Capture the cell that displays the provided text and extract its (x, y) central coordinate. 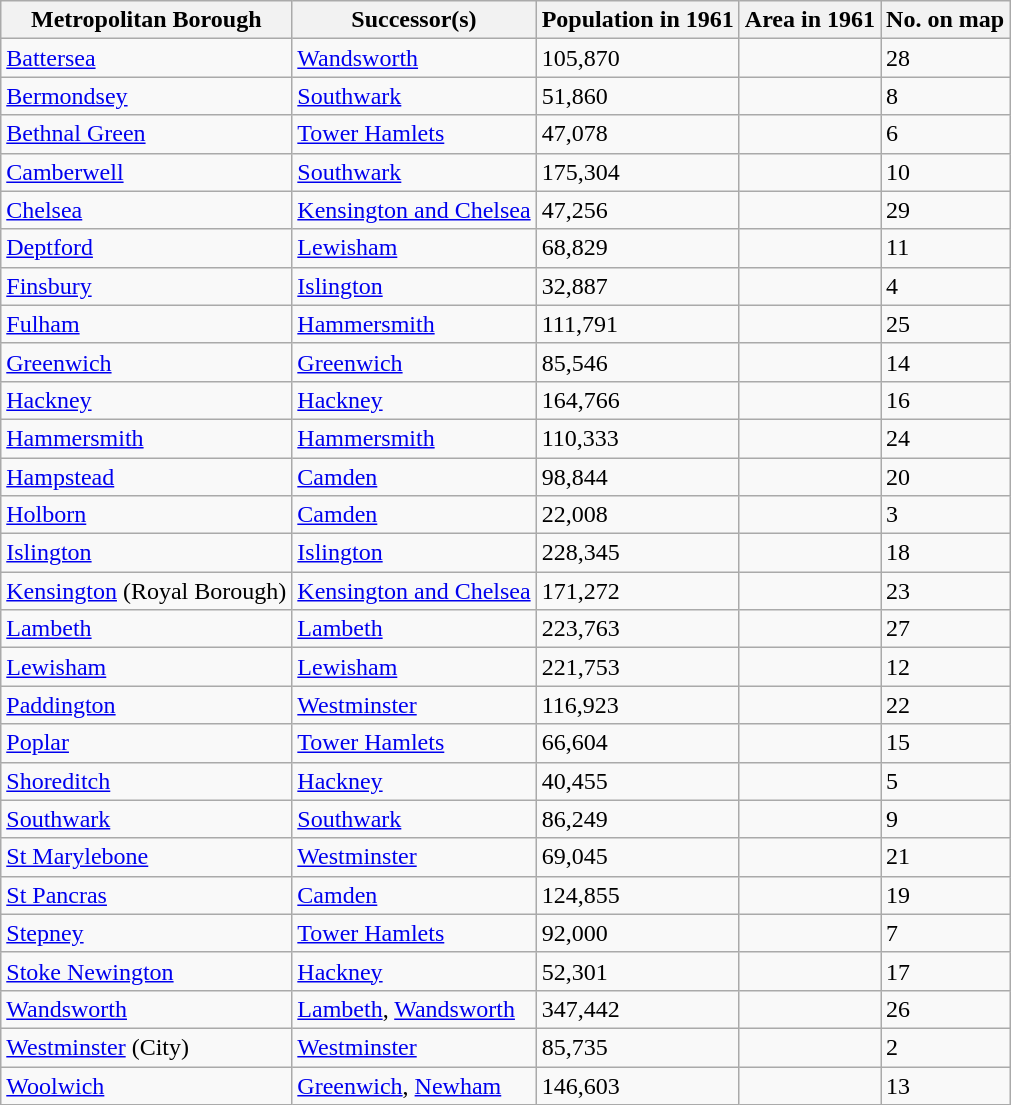
Successor(s) (414, 20)
223,763 (638, 629)
68,829 (638, 248)
347,442 (638, 1009)
Metropolitan Borough (146, 20)
Paddington (146, 705)
98,844 (638, 477)
27 (946, 629)
20 (946, 477)
221,753 (638, 667)
24 (946, 438)
175,304 (638, 172)
Hampstead (146, 477)
Woolwich (146, 1085)
111,791 (638, 324)
105,870 (638, 58)
52,301 (638, 971)
7 (946, 933)
4 (946, 286)
51,860 (638, 96)
Area in 1961 (810, 20)
Shoreditch (146, 781)
Camberwell (146, 172)
23 (946, 591)
26 (946, 1009)
124,855 (638, 895)
Deptford (146, 248)
St Marylebone (146, 857)
2 (946, 1047)
Stepney (146, 933)
13 (946, 1085)
Population in 1961 (638, 20)
40,455 (638, 781)
47,256 (638, 210)
32,887 (638, 286)
85,546 (638, 362)
19 (946, 895)
228,345 (638, 553)
86,249 (638, 819)
6 (946, 134)
47,078 (638, 134)
28 (946, 58)
17 (946, 971)
22,008 (638, 515)
Bermondsey (146, 96)
Poplar (146, 743)
15 (946, 743)
No. on map (946, 20)
Lambeth, Wandsworth (414, 1009)
Bethnal Green (146, 134)
66,604 (638, 743)
Chelsea (146, 210)
12 (946, 667)
21 (946, 857)
18 (946, 553)
Holborn (146, 515)
3 (946, 515)
110,333 (638, 438)
Battersea (146, 58)
85,735 (638, 1047)
8 (946, 96)
146,603 (638, 1085)
14 (946, 362)
Kensington (Royal Borough) (146, 591)
29 (946, 210)
Finsbury (146, 286)
92,000 (638, 933)
171,272 (638, 591)
Fulham (146, 324)
Westminster (City) (146, 1047)
16 (946, 400)
9 (946, 819)
69,045 (638, 857)
St Pancras (146, 895)
Stoke Newington (146, 971)
5 (946, 781)
25 (946, 324)
116,923 (638, 705)
Greenwich, Newham (414, 1085)
22 (946, 705)
10 (946, 172)
11 (946, 248)
164,766 (638, 400)
